From the cell containing the given text, extract its center point as (X, Y) coordinate. 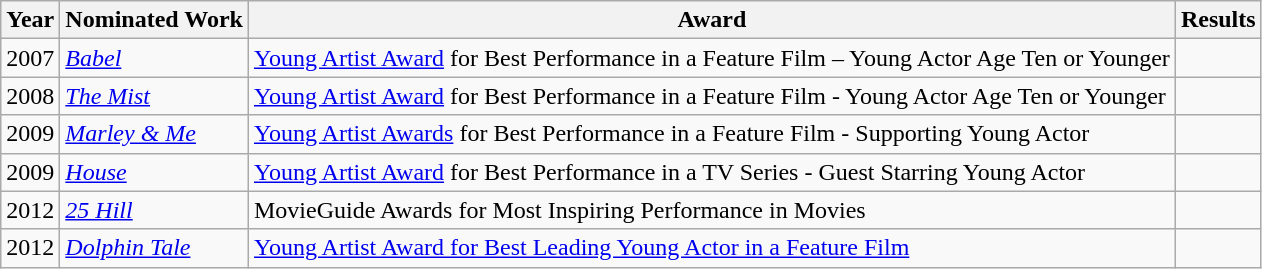
The Mist (154, 96)
House (154, 172)
Nominated Work (154, 20)
Young Artist Award for Best Performance in a Feature Film - Young Actor Age Ten or Younger (712, 96)
Young Artist Award for Best Performance in a TV Series - Guest Starring Young Actor (712, 172)
Marley & Me (154, 134)
MovieGuide Awards for Most Inspiring Performance in Movies (712, 210)
Dolphin Tale (154, 248)
Babel (154, 58)
2007 (30, 58)
Young Artist Awards for Best Performance in a Feature Film - Supporting Young Actor (712, 134)
Year (30, 20)
Results (1218, 20)
Young Artist Award for Best Performance in a Feature Film – Young Actor Age Ten or Younger (712, 58)
Young Artist Award for Best Leading Young Actor in a Feature Film (712, 248)
2008 (30, 96)
25 Hill (154, 210)
Award (712, 20)
